Search for the cell housing the specified text and yield its [X, Y] center coordinate. 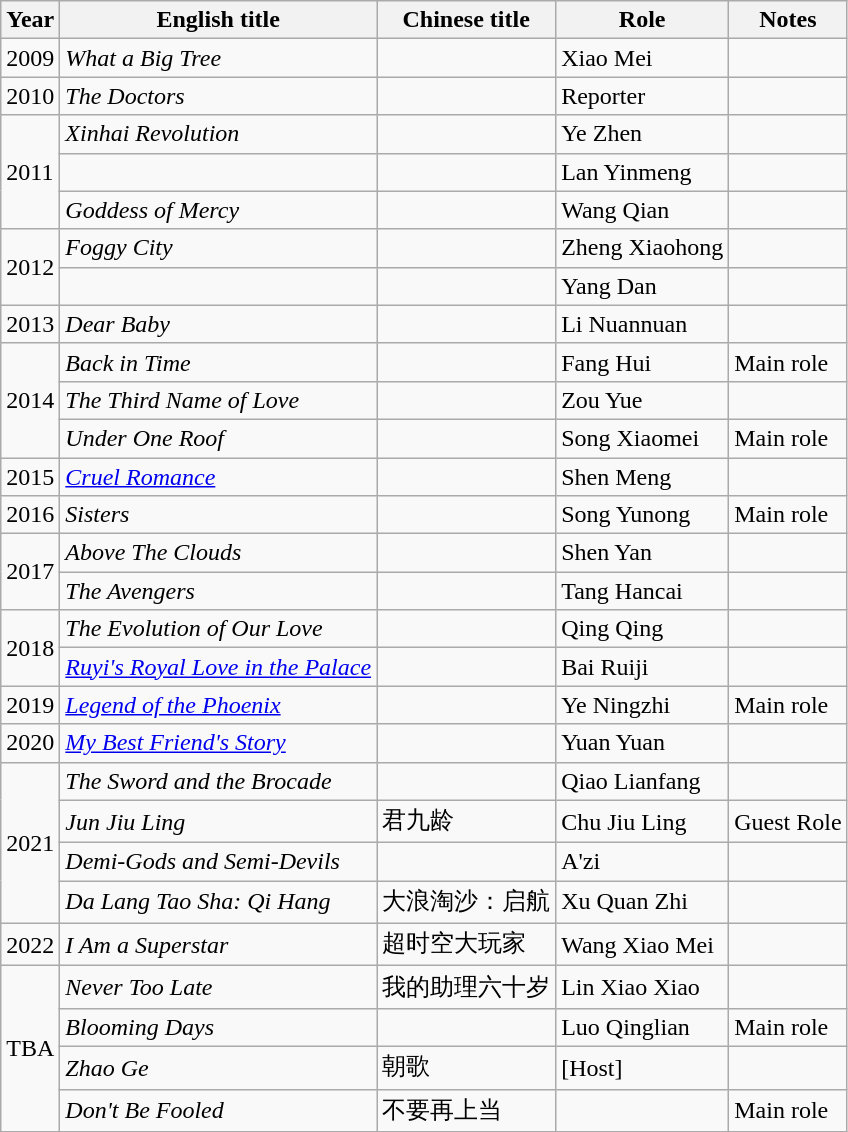
Demi-Gods and Semi-Devils [218, 862]
2018 [30, 648]
Wang Xiao Mei [642, 944]
2015 [30, 477]
Lin Xiao Xiao [642, 988]
The Avengers [218, 591]
Luo Qinglian [642, 1027]
[Host] [642, 1068]
Chinese title [466, 20]
Above The Clouds [218, 553]
Xiao Mei [642, 58]
Ye Ningzhi [642, 705]
Wang Qian [642, 210]
A'zi [642, 862]
Zou Yue [642, 400]
2009 [30, 58]
2016 [30, 515]
2017 [30, 572]
Reporter [642, 96]
Sisters [218, 515]
Fang Hui [642, 362]
The Evolution of Our Love [218, 629]
Xinhai Revolution [218, 134]
Goddess of Mercy [218, 210]
Li Nuannuan [642, 324]
君九龄 [466, 822]
Zhao Ge [218, 1068]
超时空大玩家 [466, 944]
Guest Role [788, 822]
English title [218, 20]
Chu Jiu Ling [642, 822]
Don't Be Fooled [218, 1110]
Legend of the Phoenix [218, 705]
我的助理六十岁 [466, 988]
Under One Roof [218, 438]
Role [642, 20]
Never Too Late [218, 988]
Da Lang Tao Sha: Qi Hang [218, 902]
Qiao Lianfang [642, 781]
Blooming Days [218, 1027]
The Third Name of Love [218, 400]
Zheng Xiaohong [642, 248]
不要再上当 [466, 1110]
2021 [30, 842]
Shen Meng [642, 477]
The Sword and the Brocade [218, 781]
Dear Baby [218, 324]
Song Xiaomei [642, 438]
2013 [30, 324]
Foggy City [218, 248]
Yuan Yuan [642, 743]
What a Big Tree [218, 58]
Cruel Romance [218, 477]
Year [30, 20]
Tang Hancai [642, 591]
2022 [30, 944]
Bai Ruiji [642, 667]
I Am a Superstar [218, 944]
Notes [788, 20]
Yang Dan [642, 286]
Shen Yan [642, 553]
The Doctors [218, 96]
Xu Quan Zhi [642, 902]
大浪淘沙：启航 [466, 902]
2011 [30, 172]
Back in Time [218, 362]
Qing Qing [642, 629]
Jun Jiu Ling [218, 822]
2010 [30, 96]
朝歌 [466, 1068]
Ruyi's Royal Love in the Palace [218, 667]
2012 [30, 267]
2019 [30, 705]
Lan Yinmeng [642, 172]
2020 [30, 743]
Ye Zhen [642, 134]
Song Yunong [642, 515]
TBA [30, 1049]
My Best Friend's Story [218, 743]
2014 [30, 400]
